Locate the cell with the specified text and output its [x, y] center coordinate. 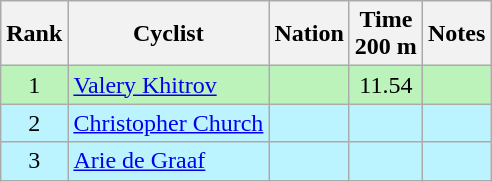
Rank [34, 34]
11.54 [386, 85]
2 [34, 123]
Notes [456, 34]
Valery Khitrov [168, 85]
1 [34, 85]
Time200 m [386, 34]
Cyclist [168, 34]
Arie de Graaf [168, 161]
Nation [309, 34]
3 [34, 161]
Christopher Church [168, 123]
